Determine the [X, Y] coordinate at the center of the cell enclosing the given text.  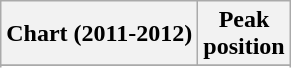
Peakposition [244, 34]
Chart (2011-2012) [100, 34]
